Identify which cell holds the provided text, then report its [x, y] central coordinate. 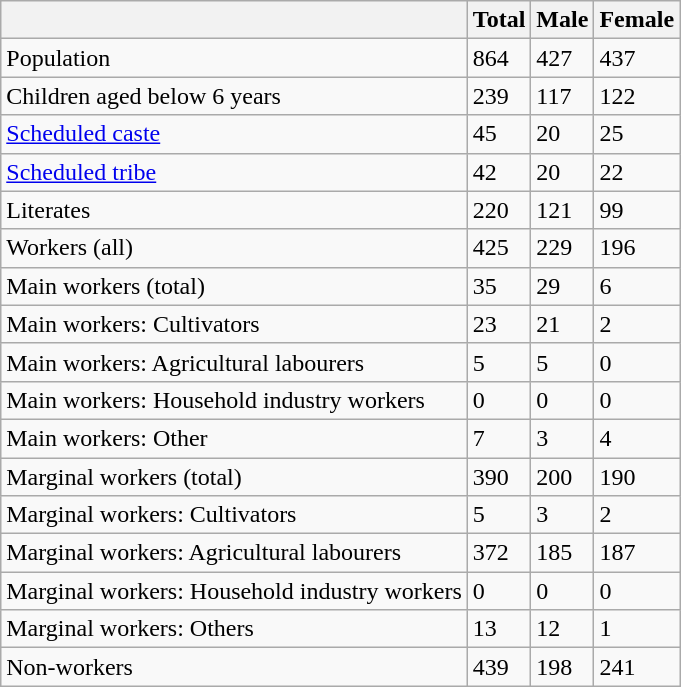
427 [562, 58]
Children aged below 6 years [234, 96]
22 [637, 172]
439 [499, 667]
35 [499, 286]
Male [562, 20]
Non-workers [234, 667]
1 [637, 629]
220 [499, 210]
864 [499, 58]
Marginal workers (total) [234, 477]
29 [562, 286]
229 [562, 248]
13 [499, 629]
4 [637, 438]
437 [637, 58]
185 [562, 553]
122 [637, 96]
198 [562, 667]
12 [562, 629]
23 [499, 324]
Workers (all) [234, 248]
390 [499, 477]
200 [562, 477]
190 [637, 477]
Main workers: Agricultural labourers [234, 362]
Marginal workers: Others [234, 629]
117 [562, 96]
Marginal workers: Cultivators [234, 515]
372 [499, 553]
6 [637, 286]
Literates [234, 210]
7 [499, 438]
Main workers: Household industry workers [234, 400]
Marginal workers: Agricultural labourers [234, 553]
21 [562, 324]
187 [637, 553]
Population [234, 58]
Total [499, 20]
121 [562, 210]
425 [499, 248]
Female [637, 20]
99 [637, 210]
Scheduled caste [234, 134]
Main workers (total) [234, 286]
241 [637, 667]
42 [499, 172]
Scheduled tribe [234, 172]
25 [637, 134]
Marginal workers: Household industry workers [234, 591]
196 [637, 248]
Main workers: Other [234, 438]
Main workers: Cultivators [234, 324]
239 [499, 96]
45 [499, 134]
